Capture the cell that displays the provided text and extract its (X, Y) central coordinate. 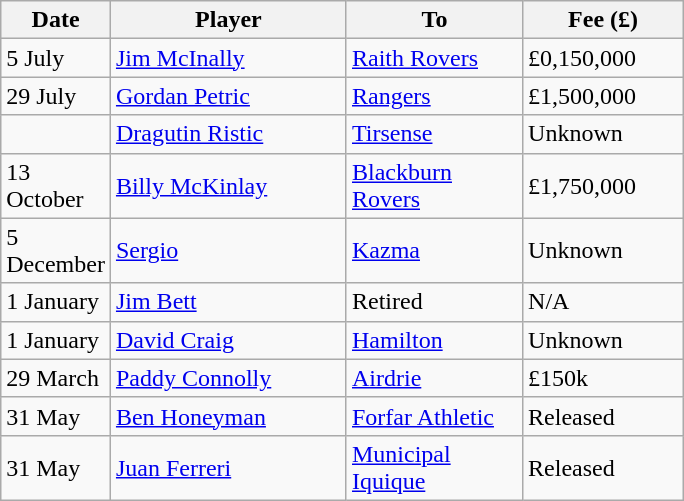
David Craig (228, 340)
5 July (56, 58)
Rangers (434, 96)
£1,750,000 (604, 186)
Kazma (434, 250)
Ben Honeyman (228, 416)
Hamilton (434, 340)
Retired (434, 302)
Fee (£) (604, 20)
N/A (604, 302)
Tirsense (434, 134)
29 July (56, 96)
£0,150,000 (604, 58)
Jim Bett (228, 302)
Raith Rovers (434, 58)
Forfar Athletic (434, 416)
Paddy Connolly (228, 378)
Municipal Iquique (434, 468)
Jim McInally (228, 58)
Billy McKinlay (228, 186)
Blackburn Rovers (434, 186)
To (434, 20)
Airdrie (434, 378)
13 October (56, 186)
Player (228, 20)
Gordan Petric (228, 96)
Dragutin Ristic (228, 134)
29 March (56, 378)
5 December (56, 250)
£150k (604, 378)
£1,500,000 (604, 96)
Sergio (228, 250)
Juan Ferreri (228, 468)
Date (56, 20)
